Determine the (X, Y) coordinate at the center of the cell enclosing the given text.  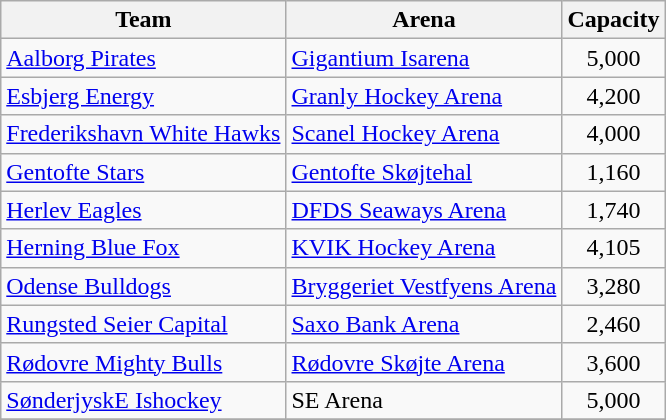
2,460 (614, 324)
1,160 (614, 172)
Rødovre Skøjte Arena (424, 362)
SønderjyskE Ishockey (144, 400)
3,280 (614, 286)
KVIK Hockey Arena (424, 248)
Granly Hockey Arena (424, 96)
Gentofte Skøjtehal (424, 172)
Gigantium Isarena (424, 58)
Odense Bulldogs (144, 286)
4,200 (614, 96)
Herning Blue Fox (144, 248)
Team (144, 20)
Rungsted Seier Capital (144, 324)
Frederikshavn White Hawks (144, 134)
DFDS Seaways Arena (424, 210)
Arena (424, 20)
4,105 (614, 248)
1,740 (614, 210)
Herlev Eagles (144, 210)
Gentofte Stars (144, 172)
Rødovre Mighty Bulls (144, 362)
Esbjerg Energy (144, 96)
4,000 (614, 134)
SE Arena (424, 400)
3,600 (614, 362)
Scanel Hockey Arena (424, 134)
Aalborg Pirates (144, 58)
Capacity (614, 20)
Bryggeriet Vestfyens Arena (424, 286)
Saxo Bank Arena (424, 324)
